Find where the given text appears and provide that cell's center as (X, Y) coordinate. 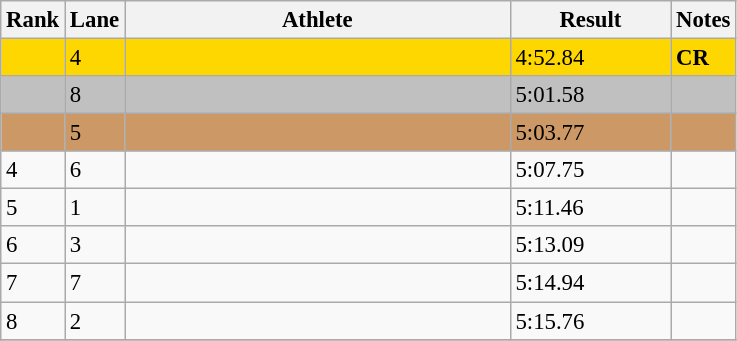
5:11.46 (590, 208)
Notes (704, 20)
Result (590, 20)
5:14.94 (590, 283)
Athlete (318, 20)
CR (704, 58)
5:01.58 (590, 95)
2 (95, 321)
5:07.75 (590, 170)
3 (95, 245)
4:52.84 (590, 58)
Rank (33, 20)
5:13.09 (590, 245)
Lane (95, 20)
5:03.77 (590, 133)
1 (95, 208)
5:15.76 (590, 321)
